Extract the [x, y] coordinate from the center of the cell holding the provided text.  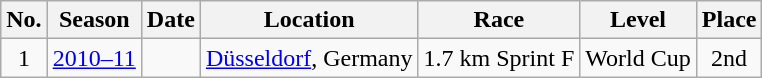
Location [309, 20]
1 [24, 58]
1.7 km Sprint F [499, 58]
2nd [729, 58]
Season [94, 20]
Place [729, 20]
No. [24, 20]
World Cup [638, 58]
Date [170, 20]
Level [638, 20]
Düsseldorf, Germany [309, 58]
Race [499, 20]
2010–11 [94, 58]
